Find where the given text appears and provide that cell's center as [x, y] coordinate. 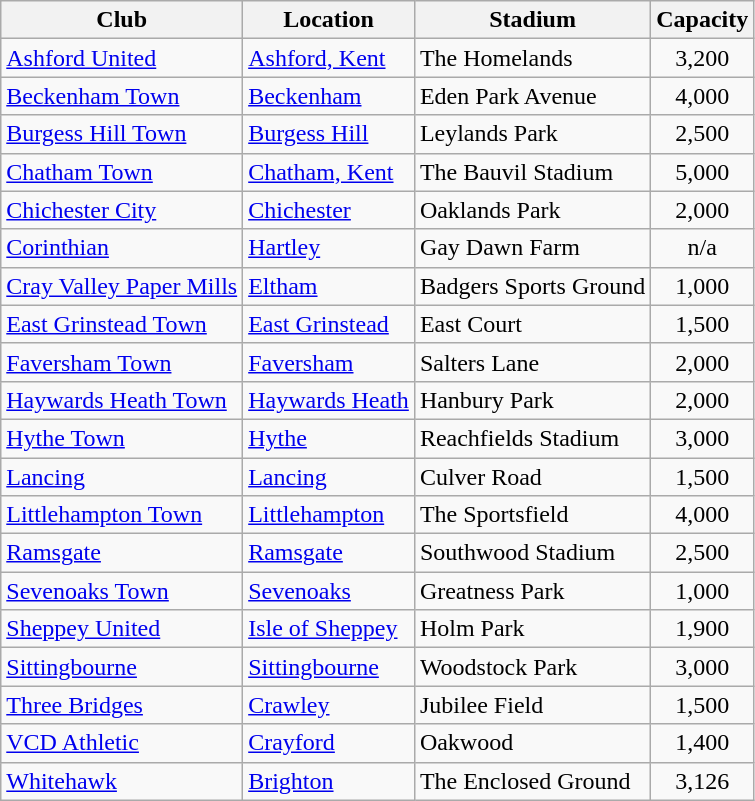
The Bauvil Stadium [532, 172]
Chichester City [122, 210]
Isle of Sheppey [329, 629]
Hythe [329, 438]
Location [329, 20]
Oakwood [532, 743]
Burgess Hill Town [122, 134]
Cray Valley Paper Mills [122, 286]
Stadium [532, 20]
Oaklands Park [532, 210]
Salters Lane [532, 362]
East Grinstead Town [122, 324]
Burgess Hill [329, 134]
Gay Dawn Farm [532, 248]
Beckenham [329, 96]
3,126 [702, 781]
East Grinstead [329, 324]
Ashford, Kent [329, 58]
Sheppey United [122, 629]
Leylands Park [532, 134]
Holm Park [532, 629]
Reachfields Stadium [532, 438]
East Court [532, 324]
Haywards Heath Town [122, 400]
Faversham [329, 362]
Woodstock Park [532, 667]
Badgers Sports Ground [532, 286]
Littlehampton [329, 515]
1,400 [702, 743]
Crayford [329, 743]
Beckenham Town [122, 96]
Chichester [329, 210]
Haywards Heath [329, 400]
Greatness Park [532, 591]
Sevenoaks [329, 591]
Jubilee Field [532, 705]
Hanbury Park [532, 400]
Chatham Town [122, 172]
Corinthian [122, 248]
The Enclosed Ground [532, 781]
Littlehampton Town [122, 515]
Sevenoaks Town [122, 591]
Club [122, 20]
Brighton [329, 781]
Three Bridges [122, 705]
The Homelands [532, 58]
Southwood Stadium [532, 553]
n/a [702, 248]
Eltham [329, 286]
Faversham Town [122, 362]
Capacity [702, 20]
Crawley [329, 705]
Whitehawk [122, 781]
Ashford United [122, 58]
5,000 [702, 172]
Chatham, Kent [329, 172]
3,200 [702, 58]
Hartley [329, 248]
VCD Athletic [122, 743]
Hythe Town [122, 438]
1,900 [702, 629]
The Sportsfield [532, 515]
Eden Park Avenue [532, 96]
Culver Road [532, 477]
